Capture the cell that displays the provided text and extract its (x, y) central coordinate. 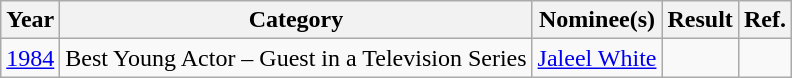
Result (700, 20)
Category (296, 20)
Jaleel White (597, 58)
1984 (30, 58)
Best Young Actor – Guest in a Television Series (296, 58)
Nominee(s) (597, 20)
Ref. (764, 20)
Year (30, 20)
